Find where the given text appears and provide that cell's center as (x, y) coordinate. 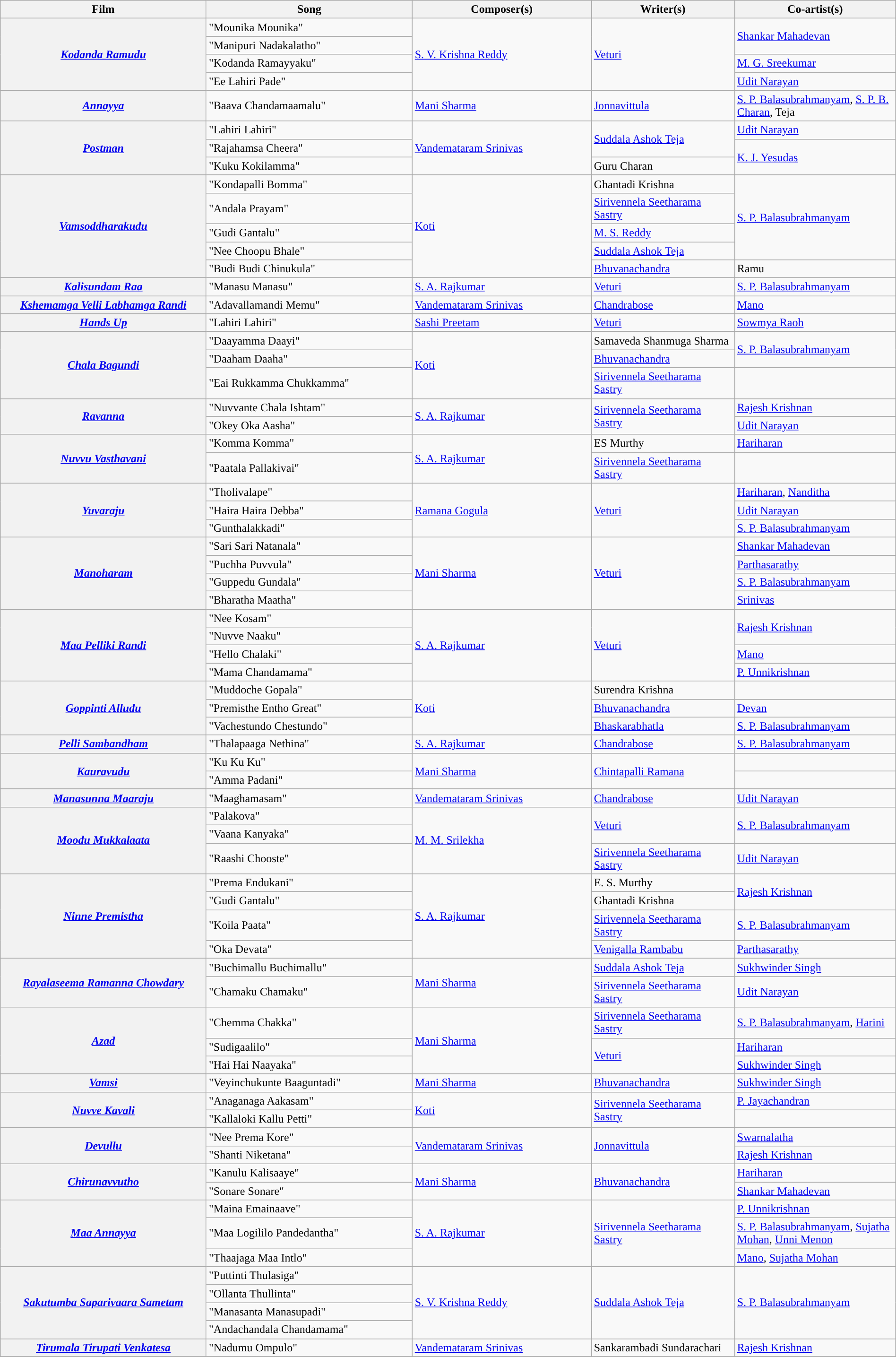
"Ku Ku Ku" (309, 762)
Hariharan, Nanditha (815, 492)
"Chamaku Chamaku" (309, 992)
S. P. Balasubrahmanyam, Harini (815, 1023)
Film (103, 9)
"Kanulu Kalisaaye" (309, 1173)
Maa Pelliki Randi (103, 645)
"Raashi Chooste" (309, 858)
Devullu (103, 1146)
Annayya (103, 106)
"Manasu Manasu" (309, 287)
"Tholivalape" (309, 492)
ES Murthy (663, 443)
"Kallaloki Kallu Petti" (309, 1119)
Srinivas (815, 600)
"Daaham Daaha" (309, 359)
Kalisundam Raa (103, 287)
Vamsoddharakudu (103, 226)
Manoharam (103, 573)
"Nee Choopu Bhale" (309, 251)
Chintapalli Ramana (663, 771)
Rayalaseema Ramanna Chowdary (103, 983)
"Vachestundo Chestundo" (309, 726)
K. J. Yesudas (815, 157)
"Maa Logililo Pandedantha" (309, 1234)
Ramu (815, 269)
"Hai Hai Naayaka" (309, 1065)
Goppinti Alludu (103, 708)
"Kodanda Ramayyaku" (309, 63)
"Anaganaga Aakasam" (309, 1101)
Bhaskarabhatla (663, 726)
Song (309, 9)
Maa Annayya (103, 1234)
"Gunthalakkadi" (309, 528)
Hands Up (103, 323)
"Bharatha Maatha" (309, 600)
"Ollanta Thullinta" (309, 1294)
"Vaana Kanyaka" (309, 834)
"Kondapalli Bomma" (309, 184)
"Haira Haira Debba" (309, 510)
"Buchimallu Buchimallu" (309, 968)
Ravanna (103, 416)
Samaveda Shanmuga Sharma (663, 341)
"Chemma Chakka" (309, 1023)
Nuvvu Vasthavani (103, 458)
Tirumala Tirupati Venkatesa (103, 1348)
Moodu Mukkalaata (103, 840)
"Adavallamandi Memu" (309, 305)
"Puchha Puvvula" (309, 564)
"Nee Prema Kore" (309, 1137)
"Koila Paata" (309, 925)
"Maaghamasam" (309, 798)
M. M. Srilekha (502, 840)
"Shanti Niketana" (309, 1155)
"Amma Padani" (309, 780)
"Muddoche Gopala" (309, 690)
Guru Charan (663, 166)
"Palakova" (309, 816)
"Nuvve Naaku" (309, 636)
"Mounika Mounika" (309, 27)
Mano, Sujatha Mohan (815, 1258)
Kshemamga Velli Labhamga Randi (103, 305)
Sankarambadi Sundarachari (663, 1348)
"Thaajaga Maa Intlo" (309, 1258)
"Sonare Sonare" (309, 1191)
Sakutumba Saparivaara Sametam (103, 1303)
"Nadumu Ompulo" (309, 1348)
Surendra Krishna (663, 690)
"Komma Komma" (309, 443)
M. G. Sreekumar (815, 63)
Swarnalatha (815, 1137)
Sashi Preetam (502, 323)
"Okey Oka Aasha" (309, 425)
"Oka Devata" (309, 950)
"Manasanta Manasupadi" (309, 1312)
"Baava Chandamaamalu" (309, 106)
S. P. Balasubrahmanyam, S. P. B. Charan, Teja (815, 106)
Postman (103, 148)
Nuvve Kavali (103, 1110)
Manasunna Maaraju (103, 798)
"Manipuri Nadakalatho" (309, 45)
"Mama Chandamama" (309, 672)
Composer(s) (502, 9)
"Premisthe Entho Great" (309, 708)
Writer(s) (663, 9)
M. S. Reddy (663, 233)
"Ee Lahiri Pade" (309, 81)
E. S. Murthy (663, 883)
"Sudigaalilo" (309, 1047)
"Kuku Kokilamma" (309, 166)
"Prema Endukani" (309, 883)
"Puttinti Thulasiga" (309, 1276)
"Thalapaaga Nethina" (309, 744)
Pelli Sambandham (103, 744)
"Veyinchukunte Baaguntadi" (309, 1083)
"Andachandala Chandamama" (309, 1330)
"Paatala Pallakivai" (309, 468)
Ninne Premistha (103, 916)
Kauravudu (103, 771)
"Eai Rukkamma Chukkamma" (309, 383)
"Nee Kosam" (309, 618)
Kodanda Ramudu (103, 54)
Yuvaraju (103, 510)
Co-artist(s) (815, 9)
Venigalla Rambabu (663, 950)
Vamsi (103, 1083)
Devan (815, 708)
"Sari Sari Natanala" (309, 546)
"Hello Chalaki" (309, 654)
"Andala Prayam" (309, 208)
P. Jayachandran (815, 1101)
Sowmya Raoh (815, 323)
"Maina Emainaave" (309, 1209)
"Nuvvante Chala Ishtam" (309, 407)
Azad (103, 1041)
Chirunavvutho (103, 1182)
Chala Bagundi (103, 365)
S. P. Balasubrahmanyam, Sujatha Mohan, Unni Menon (815, 1234)
"Budi Budi Chinukula" (309, 269)
"Guppedu Gundala" (309, 582)
"Rajahamsa Cheera" (309, 148)
Ramana Gogula (502, 510)
"Daayamma Daayi" (309, 341)
